Pinpoint the cell where the given text exists, returning its [x, y] midpoint coordinate. 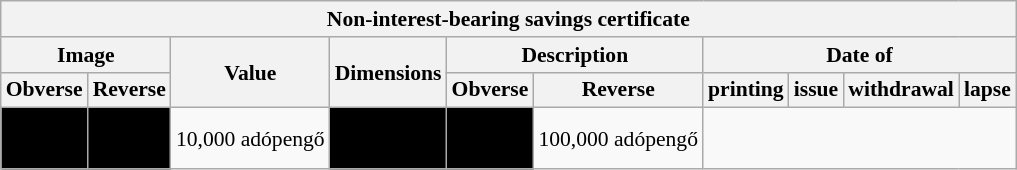
Image [86, 55]
100,000 adópengő [618, 138]
10,000 adópengő [250, 138]
Non-interest-bearing savings certificate [508, 19]
withdrawal [901, 90]
Dimensions [388, 72]
lapse [988, 90]
Description [575, 55]
printing [746, 90]
Value [250, 72]
Date of [860, 55]
issue [816, 90]
